Detect which cell encompasses the target text, then output its [x, y] center coordinate. 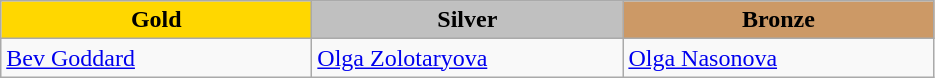
Bronze [778, 20]
Olga Zolotaryova [468, 58]
Olga Nasonova [778, 58]
Silver [468, 20]
Bev Goddard [156, 58]
Gold [156, 20]
